Identify which cell holds the provided text, then report its [X, Y] central coordinate. 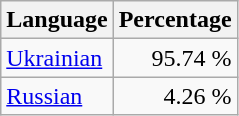
Russian [57, 96]
Ukrainian [57, 58]
Language [57, 20]
95.74 % [175, 58]
4.26 % [175, 96]
Percentage [175, 20]
